Pinpoint the cell where the given text exists, returning its (X, Y) midpoint coordinate. 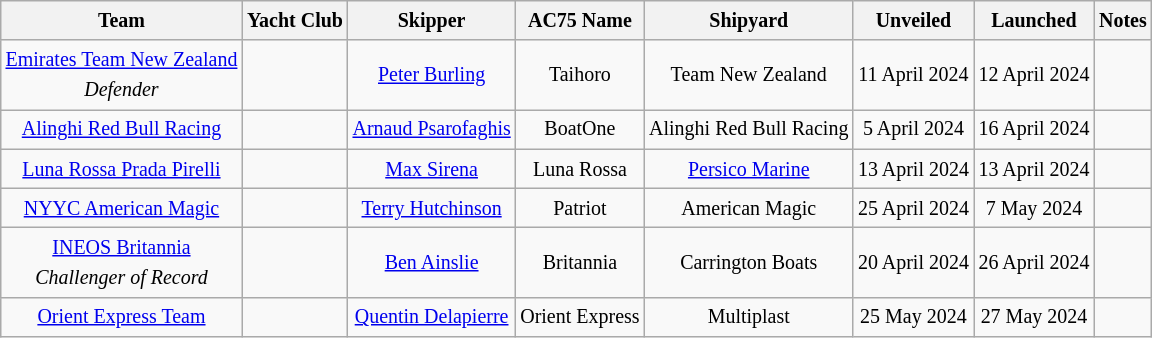
Team (122, 20)
Taihoro (580, 76)
Quentin Delapierre (432, 318)
Unveiled (914, 20)
Team New Zealand (748, 76)
Persico Marine (748, 168)
27 May 2024 (1034, 318)
Terry Hutchinson (432, 208)
AC75 Name (580, 20)
Shipyard (748, 20)
Luna Rossa Prada Pirelli (122, 168)
Peter Burling (432, 76)
25 April 2024 (914, 208)
Orient Express Team (122, 318)
7 May 2024 (1034, 208)
NYYC American Magic (122, 208)
Launched (1034, 20)
12 April 2024 (1034, 76)
Carrington Boats (748, 262)
Ben Ainslie (432, 262)
16 April 2024 (1034, 130)
INEOS BritanniaChallenger of Record (122, 262)
Notes (1122, 20)
BoatOne (580, 130)
26 April 2024 (1034, 262)
Max Sirena (432, 168)
Orient Express (580, 318)
Yacht Club (295, 20)
American Magic (748, 208)
5 April 2024 (914, 130)
20 April 2024 (914, 262)
Emirates Team New ZealandDefender (122, 76)
25 May 2024 (914, 318)
11 April 2024 (914, 76)
Multiplast (748, 318)
Luna Rossa (580, 168)
Arnaud Psarofaghis (432, 130)
Patriot (580, 208)
Britannia (580, 262)
Skipper (432, 20)
